For the text-containing cell, return its midpoint in (X, Y) coordinate format. 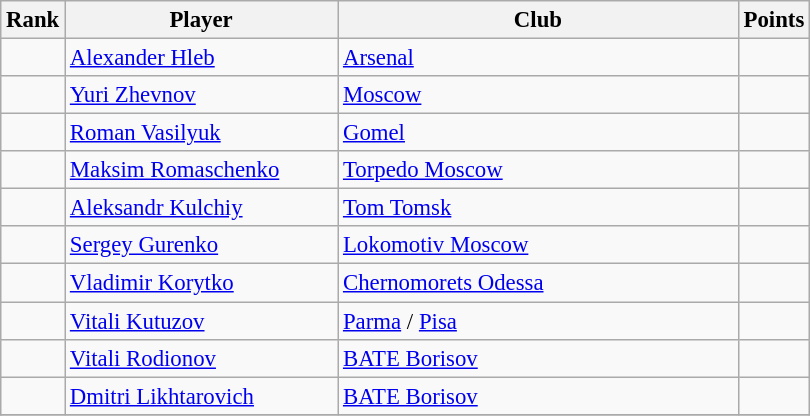
Rank (33, 20)
Chernomorets Odessa (538, 283)
Points (774, 20)
Arsenal (538, 58)
Player (202, 20)
Alexander Hleb (202, 58)
Vitali Kutuzov (202, 321)
Parma / Pisa (538, 321)
Lokomotiv Moscow (538, 245)
Torpedo Moscow (538, 170)
Vladimir Korytko (202, 283)
Roman Vasilyuk (202, 133)
Tom Tomsk (538, 208)
Club (538, 20)
Dmitri Likhtarovich (202, 396)
Yuri Zhevnov (202, 95)
Vitali Rodionov (202, 358)
Moscow (538, 95)
Aleksandr Kulchiy (202, 208)
Maksim Romaschenko (202, 170)
Gomel (538, 133)
Sergey Gurenko (202, 245)
